Scan for the cell matching the given text and deliver its [X, Y] coordinate at center. 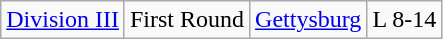
First Round [186, 20]
Gettysburg [308, 20]
L 8-14 [404, 20]
Division III [63, 20]
